Identify which cell holds the provided text, then report its [x, y] central coordinate. 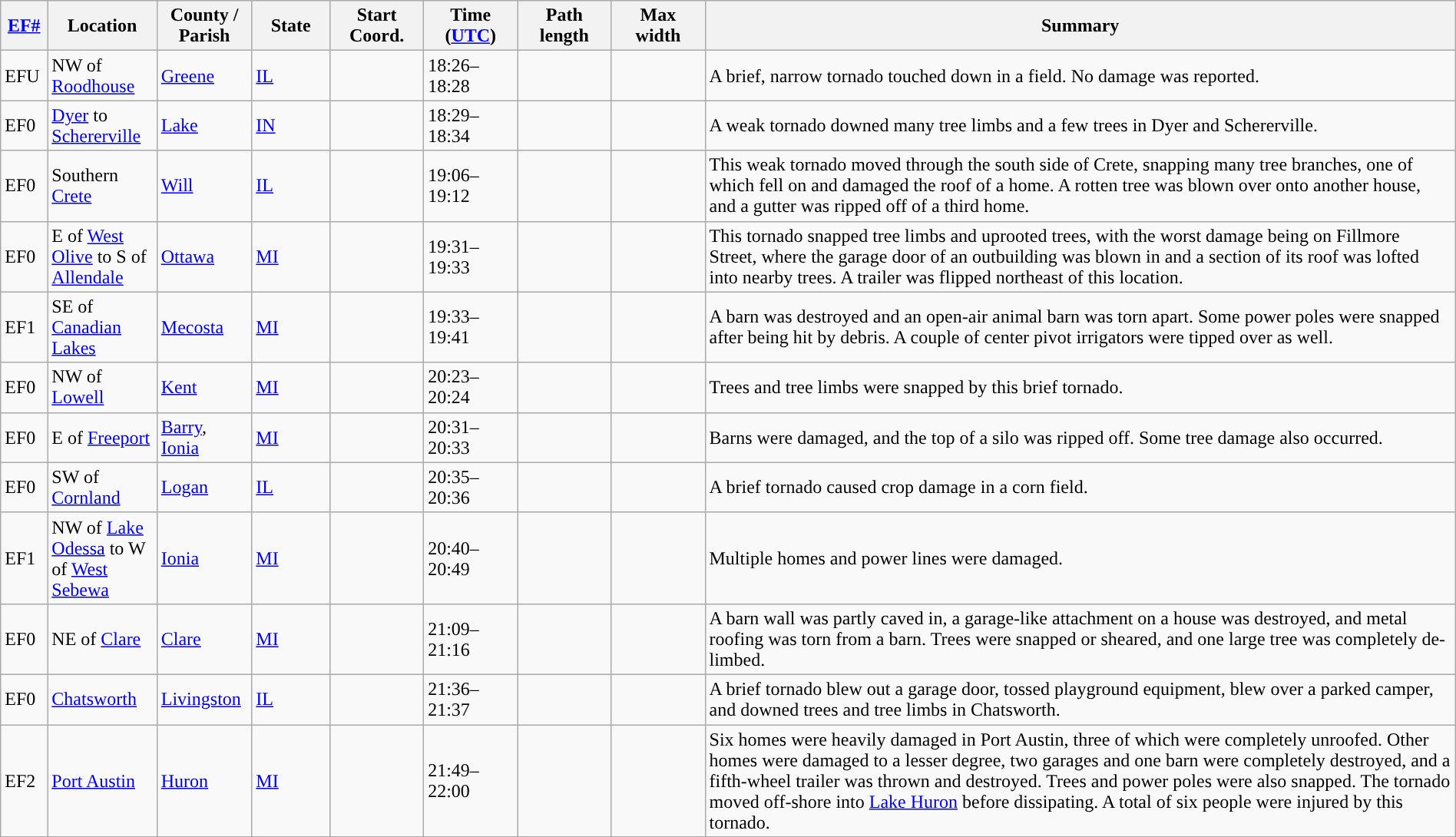
SW of Cornland [102, 487]
NW of Lowell [102, 387]
Southern Crete [102, 186]
18:26–18:28 [471, 75]
Logan [204, 487]
Summary [1080, 26]
19:31–19:33 [471, 256]
Lake [204, 126]
Barry, Ionia [204, 438]
A brief tornado caused crop damage in a corn field. [1080, 487]
Huron [204, 781]
19:33–19:41 [471, 327]
19:06–19:12 [471, 186]
21:36–21:37 [471, 699]
Livingston [204, 699]
SE of Canadian Lakes [102, 327]
Kent [204, 387]
A weak tornado downed many tree limbs and a few trees in Dyer and Schererville. [1080, 126]
Port Austin [102, 781]
Start Coord. [377, 26]
Path length [564, 26]
Ottawa [204, 256]
Trees and tree limbs were snapped by this brief tornado. [1080, 387]
Will [204, 186]
Chatsworth [102, 699]
21:09–21:16 [471, 639]
Multiple homes and power lines were damaged. [1080, 557]
Time (UTC) [471, 26]
Max width [658, 26]
Dyer to Schererville [102, 126]
NE of Clare [102, 639]
Ionia [204, 557]
18:29–18:34 [471, 126]
Clare [204, 639]
State [291, 26]
20:40–20:49 [471, 557]
Mecosta [204, 327]
EF2 [25, 781]
Location [102, 26]
IN [291, 126]
A brief tornado blew out a garage door, tossed playground equipment, blew over a parked camper, and downed trees and tree limbs in Chatsworth. [1080, 699]
NW of Roodhouse [102, 75]
E of West Olive to S of Allendale [102, 256]
20:35–20:36 [471, 487]
Barns were damaged, and the top of a silo was ripped off. Some tree damage also occurred. [1080, 438]
21:49–22:00 [471, 781]
E of Freeport [102, 438]
20:31–20:33 [471, 438]
County / Parish [204, 26]
EFU [25, 75]
20:23–20:24 [471, 387]
NW of Lake Odessa to W of West Sebewa [102, 557]
Greene [204, 75]
A brief, narrow tornado touched down in a field. No damage was reported. [1080, 75]
EF# [25, 26]
